Locate the cell with the specified text and output its [X, Y] center coordinate. 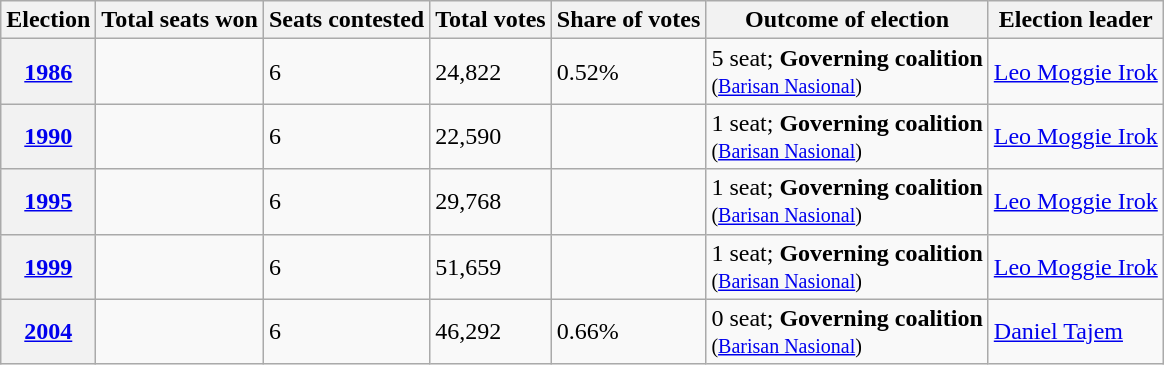
Daniel Tajem [1076, 332]
0 seat; Governing coalition (Barisan Nasional) [847, 332]
Election [48, 20]
0.52% [628, 72]
24,822 [491, 72]
29,768 [491, 202]
5 seat; Governing coalition (Barisan Nasional) [847, 72]
1999 [48, 266]
Share of votes [628, 20]
46,292 [491, 332]
0.66% [628, 332]
Seats contested [346, 20]
Election leader [1076, 20]
1990 [48, 136]
Total seats won [180, 20]
Outcome of election [847, 20]
51,659 [491, 266]
1995 [48, 202]
22,590 [491, 136]
2004 [48, 332]
1986 [48, 72]
Total votes [491, 20]
